Pinpoint the cell where the given text exists, returning its [x, y] midpoint coordinate. 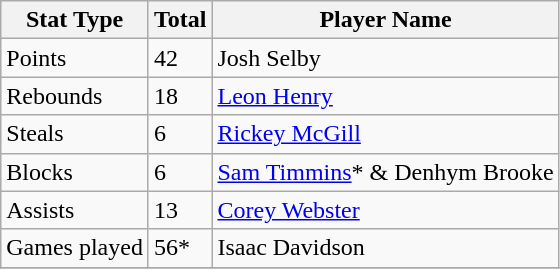
Total [180, 20]
Isaac Davidson [386, 248]
18 [180, 96]
Rickey McGill [386, 134]
Josh Selby [386, 58]
Corey Webster [386, 210]
Player Name [386, 20]
Rebounds [75, 96]
Games played [75, 248]
Sam Timmins* & Denhym Brooke [386, 172]
42 [180, 58]
Steals [75, 134]
Blocks [75, 172]
13 [180, 210]
Assists [75, 210]
Stat Type [75, 20]
56* [180, 248]
Leon Henry [386, 96]
Points [75, 58]
